Output the [x, y] coordinate of the center of the cell containing the given text.  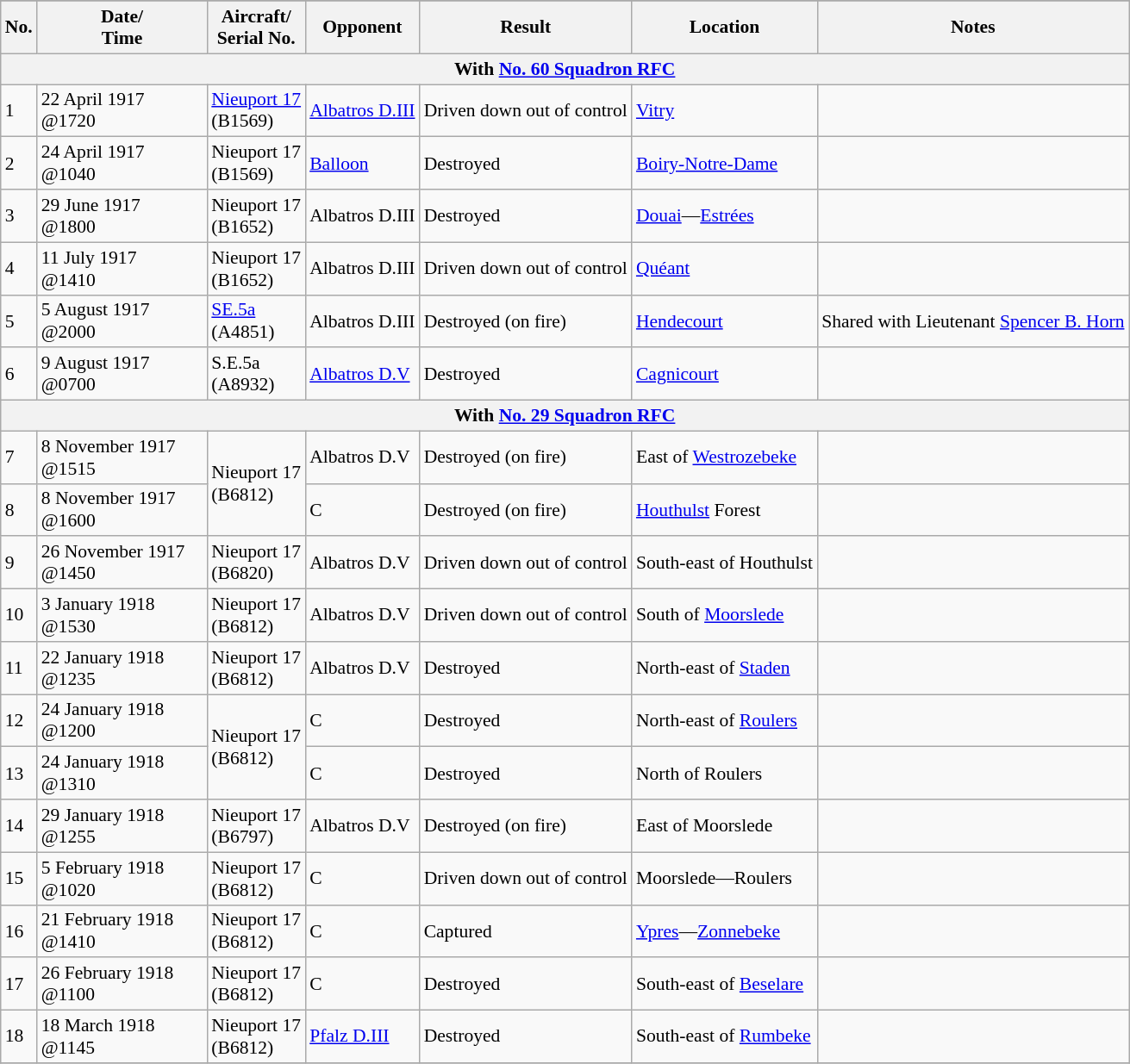
SE.5a(A4851) [256, 320]
5 February 1918@1020 [122, 879]
South of Moorslede [724, 615]
18 March 1918@1145 [122, 1037]
No. [19, 28]
1 [19, 110]
South-east of Houthulst [724, 563]
11 July 1917@1410 [122, 269]
Location [724, 28]
North of Roulers [724, 774]
Douai—Estrées [724, 215]
24 April 1917@1040 [122, 164]
9 August 1917@0700 [122, 374]
Notes [972, 28]
With No. 29 Squadron RFC [565, 416]
26 November 1917@1450 [122, 563]
13 [19, 774]
North-east of Roulers [724, 720]
8 November 1917@1600 [122, 510]
8 November 1917@1515 [122, 457]
Hendecourt [724, 320]
East of Moorslede [724, 825]
Captured [526, 930]
5 [19, 320]
Ypres—Zonnebeke [724, 930]
Opponent [362, 28]
2 [19, 164]
9 [19, 563]
Cagnicourt [724, 374]
4 [19, 269]
29 January 1918@1255 [122, 825]
Balloon [362, 164]
29 June 1917@1800 [122, 215]
15 [19, 879]
22 January 1918@1235 [122, 669]
21 February 1918@1410 [122, 930]
11 [19, 669]
26 February 1918@1100 [122, 984]
16 [19, 930]
8 [19, 510]
South-east of Rumbeke [724, 1037]
Shared with Lieutenant Spencer B. Horn [972, 320]
18 [19, 1037]
22 April 1917@1720 [122, 110]
East of Westrozebeke [724, 457]
7 [19, 457]
Quéant [724, 269]
Boiry-Notre-Dame [724, 164]
3 [19, 215]
5 August 1917@2000 [122, 320]
24 January 1918@1200 [122, 720]
South-east of Beselare [724, 984]
24 January 1918@1310 [122, 774]
North-east of Staden [724, 669]
Date/Time [122, 28]
Houthulst Forest [724, 510]
Nieuport 17(B6797) [256, 825]
Aircraft/Serial No. [256, 28]
With No. 60 Squadron RFC [565, 69]
S.E.5a(A8932) [256, 374]
12 [19, 720]
3 January 1918@1530 [122, 615]
Vitry [724, 110]
6 [19, 374]
14 [19, 825]
Pfalz D.III [362, 1037]
17 [19, 984]
Moorslede—Roulers [724, 879]
Result [526, 28]
10 [19, 615]
Nieuport 17(B6820) [256, 563]
